Provide the (x, y) coordinate of the cell's center where the given text is located.  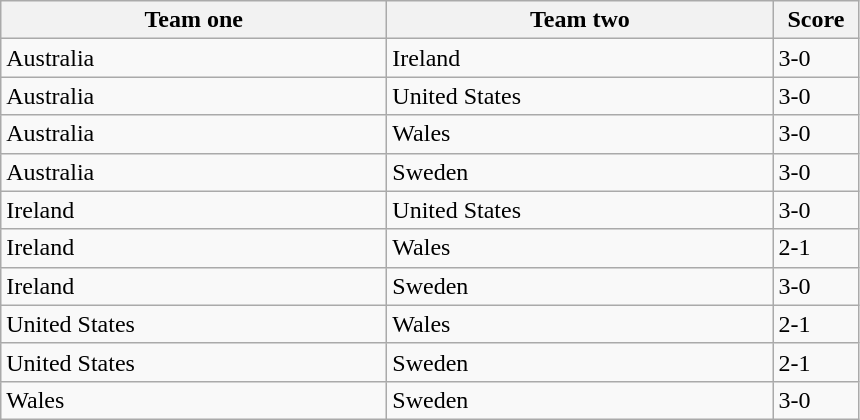
Score (816, 20)
Team one (194, 20)
Team two (580, 20)
